Locate the cell with the specified text and output its [x, y] center coordinate. 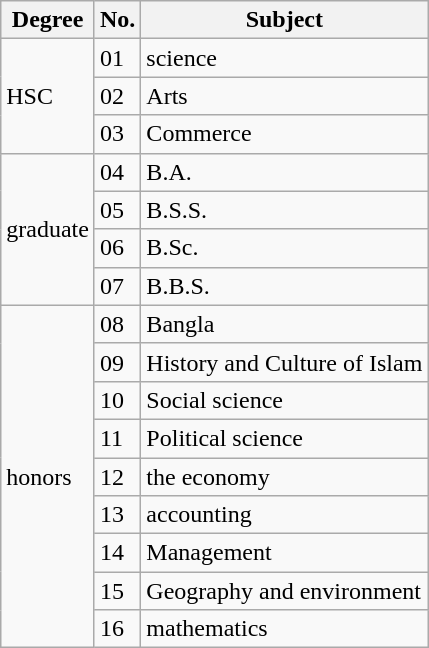
No. [117, 20]
02 [117, 96]
Subject [284, 20]
B.S.S. [284, 210]
04 [117, 172]
the economy [284, 477]
03 [117, 134]
08 [117, 324]
06 [117, 248]
Bangla [284, 324]
Social science [284, 400]
11 [117, 438]
12 [117, 477]
graduate [48, 229]
Political science [284, 438]
07 [117, 286]
honors [48, 476]
B.Sc. [284, 248]
Arts [284, 96]
13 [117, 515]
Commerce [284, 134]
10 [117, 400]
mathematics [284, 629]
HSC [48, 96]
B.B.S. [284, 286]
Degree [48, 20]
09 [117, 362]
01 [117, 58]
Geography and environment [284, 591]
B.A. [284, 172]
16 [117, 629]
accounting [284, 515]
History and Culture of Islam [284, 362]
Management [284, 553]
14 [117, 553]
science [284, 58]
05 [117, 210]
15 [117, 591]
